Provide the [x, y] coordinate of the cell's center where the given text is located.  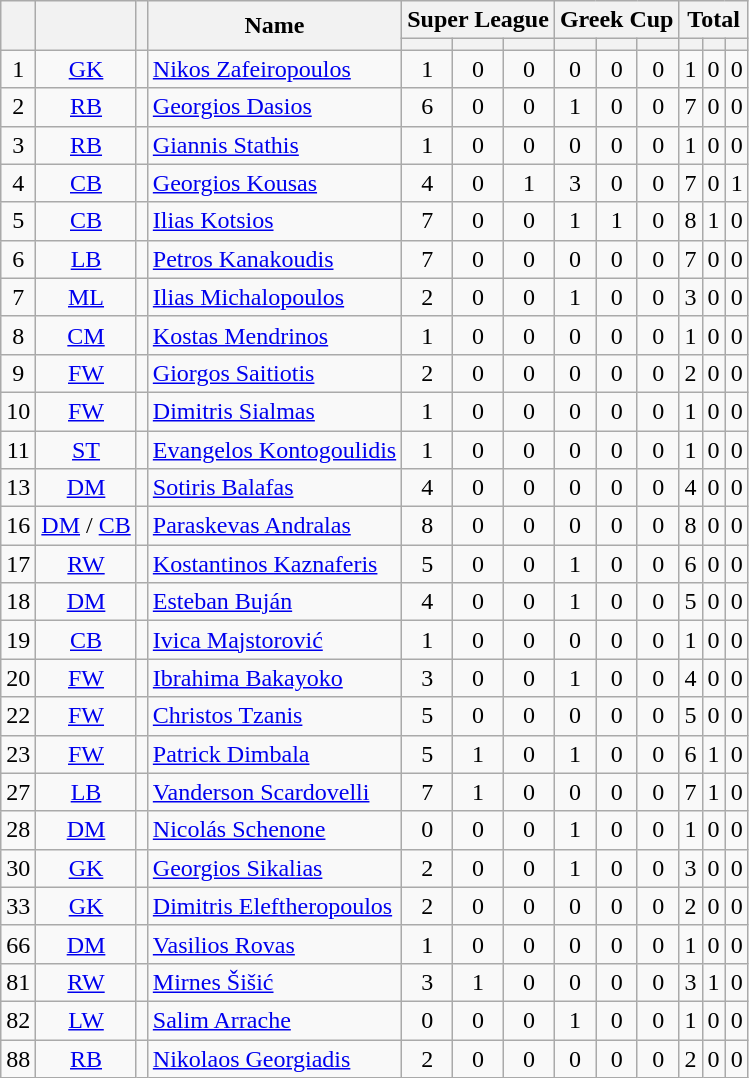
Esteban Buján [274, 602]
Nicolás Schenone [274, 830]
Salim Arrache [274, 1020]
CM [86, 335]
Ilias Michalopoulos [274, 297]
Vasilios Rovas [274, 944]
81 [18, 982]
Nikos Zafeiropoulos [274, 69]
30 [18, 868]
Christos Tzanis [274, 716]
28 [18, 830]
Georgios Sikalias [274, 868]
Greek Cup [616, 20]
Paraskevas Andralas [274, 526]
18 [18, 602]
Nikolaos Georgiadis [274, 1059]
9 [18, 373]
Total [714, 20]
ML [86, 297]
Patrick Dimbala [274, 754]
Dimitris Sialmas [274, 411]
Sotiris Balafas [274, 488]
Georgios Dasios [274, 107]
Georgios Kousas [274, 183]
Giannis Stathis [274, 145]
23 [18, 754]
Vanderson Scardovelli [274, 792]
Mirnes Šišić [274, 982]
10 [18, 411]
27 [18, 792]
22 [18, 716]
Kostas Mendrinos [274, 335]
17 [18, 564]
Ivica Majstorović [274, 640]
LW [86, 1020]
88 [18, 1059]
Super League [478, 20]
20 [18, 678]
Evangelos Kontogoulidis [274, 449]
82 [18, 1020]
Kostantinos Kaznaferis [274, 564]
Petros Kanakoudis [274, 259]
Dimitris Eleftheropoulos [274, 906]
16 [18, 526]
Ibrahima Bakayoko [274, 678]
Ilias Kotsios [274, 221]
Name [274, 26]
33 [18, 906]
Giorgos Saitiotis [274, 373]
66 [18, 944]
11 [18, 449]
DM / CB [86, 526]
ST [86, 449]
13 [18, 488]
19 [18, 640]
